Detect which cell encompasses the target text, then output its (X, Y) center coordinate. 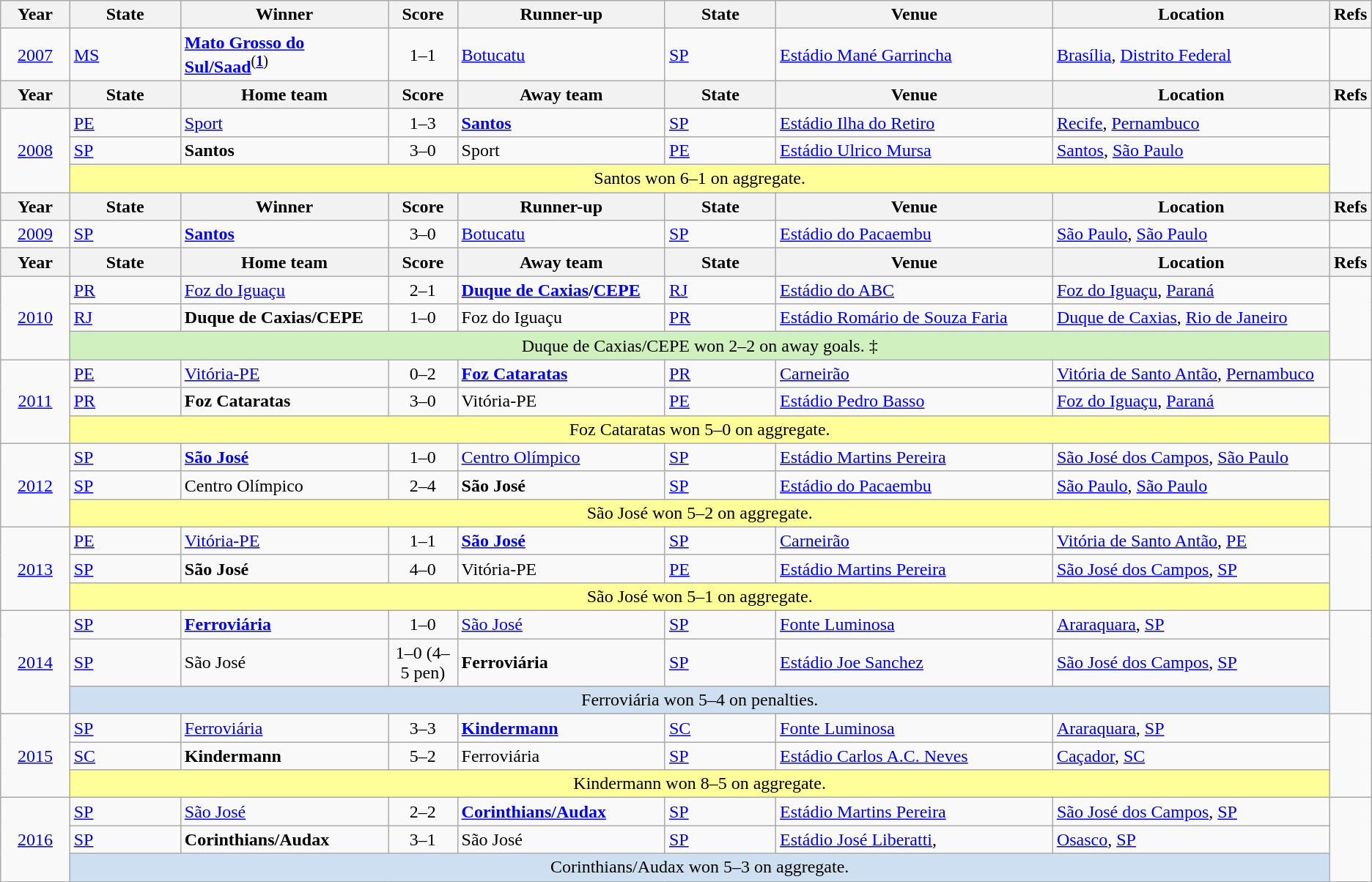
4–0 (423, 568)
2–4 (423, 485)
Estádio José Liberatti, (915, 840)
Duque de Caxias/CEPE won 2–2 on away goals. ‡ (699, 346)
São José dos Campos, São Paulo (1191, 457)
Vitória de Santo Antão, PE (1191, 541)
2009 (35, 234)
2–1 (423, 290)
2016 (35, 840)
Recife, Pernambuco (1191, 122)
2010 (35, 318)
2014 (35, 662)
São José won 5–2 on aggregate. (699, 513)
Foz Cataratas won 5–0 on aggregate. (699, 429)
Caçador, SC (1191, 756)
Mato Grosso do Sul/Saad(1) (284, 55)
Osasco, SP (1191, 840)
Estádio Joe Sanchez (915, 662)
Vitória de Santo Antão, Pernambuco (1191, 374)
2012 (35, 485)
1–0 (4–5 pen) (423, 662)
Estádio Romário de Souza Faria (915, 318)
Duque de Caxias, Rio de Janeiro (1191, 318)
1–3 (423, 122)
Kindermann won 8–5 on aggregate. (699, 784)
São José won 5–1 on aggregate. (699, 596)
Santos won 6–1 on aggregate. (699, 179)
2013 (35, 568)
Brasília, Distrito Federal (1191, 55)
Santos, São Paulo (1191, 150)
2011 (35, 401)
2015 (35, 756)
2007 (35, 55)
Estádio Ulrico Mursa (915, 150)
Estádio Mané Garrincha (915, 55)
3–1 (423, 840)
2008 (35, 150)
Estádio do ABC (915, 290)
Estádio Ilha do Retiro (915, 122)
Estádio Pedro Basso (915, 401)
0–2 (423, 374)
5–2 (423, 756)
Estádio Carlos A.C. Neves (915, 756)
Ferroviária won 5–4 on penalties. (699, 700)
Corinthians/Audax won 5–3 on aggregate. (699, 867)
3–3 (423, 728)
MS (125, 55)
2–2 (423, 812)
